Find where the given text appears and provide that cell's center as [X, Y] coordinate. 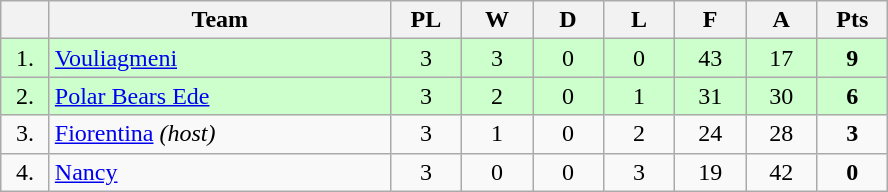
W [496, 20]
Nancy [220, 172]
F [710, 20]
42 [782, 172]
1. [26, 58]
PL [426, 20]
D [568, 20]
43 [710, 58]
9 [852, 58]
30 [782, 96]
28 [782, 134]
31 [710, 96]
L [640, 20]
24 [710, 134]
Fiorentina (host) [220, 134]
17 [782, 58]
Pts [852, 20]
19 [710, 172]
2. [26, 96]
Polar Bears Ede [220, 96]
Team [220, 20]
3. [26, 134]
4. [26, 172]
Vouliagmeni [220, 58]
6 [852, 96]
A [782, 20]
